Capture the cell that displays the provided text and extract its [X, Y] central coordinate. 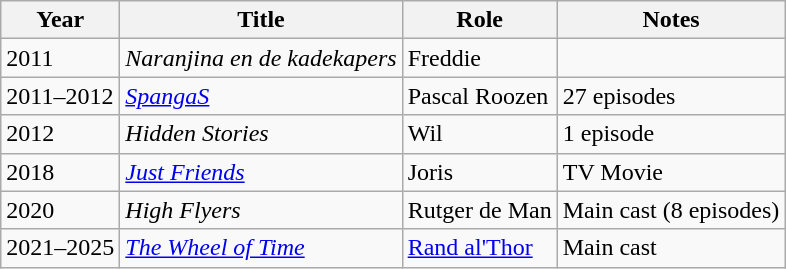
Just Friends [261, 172]
Rand al'Thor [480, 248]
Freddie [480, 58]
1 episode [671, 134]
TV Movie [671, 172]
SpangaS [261, 96]
27 episodes [671, 96]
2012 [60, 134]
Joris [480, 172]
The Wheel of Time [261, 248]
Wil [480, 134]
Title [261, 20]
2011 [60, 58]
Year [60, 20]
Rutger de Man [480, 210]
Main cast [671, 248]
Pascal Roozen [480, 96]
Notes [671, 20]
Role [480, 20]
2020 [60, 210]
2018 [60, 172]
Hidden Stories [261, 134]
Naranjina en de kadekapers [261, 58]
Main cast (8 episodes) [671, 210]
2011–2012 [60, 96]
High Flyers [261, 210]
2021–2025 [60, 248]
